Output the [x, y] coordinate of the center of the cell containing the given text.  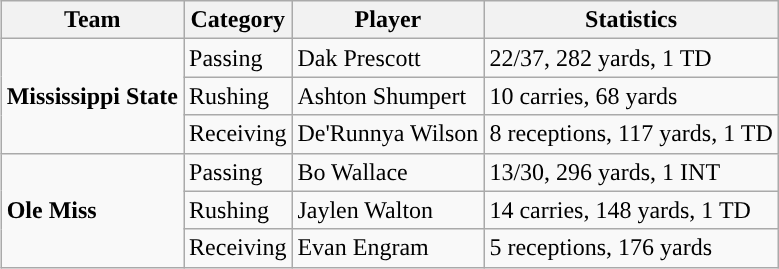
8 receptions, 117 yards, 1 TD [631, 134]
22/37, 282 yards, 1 TD [631, 58]
Mississippi State [92, 96]
De'Runnya Wilson [388, 134]
Bo Wallace [388, 172]
Ole Miss [92, 210]
Jaylen Walton [388, 210]
13/30, 296 yards, 1 INT [631, 172]
Dak Prescott [388, 58]
14 carries, 148 yards, 1 TD [631, 210]
Category [238, 20]
10 carries, 68 yards [631, 96]
Player [388, 20]
Evan Engram [388, 248]
5 receptions, 176 yards [631, 248]
Ashton Shumpert [388, 96]
Statistics [631, 20]
Team [92, 20]
